Detect which cell encompasses the target text, then output its (x, y) center coordinate. 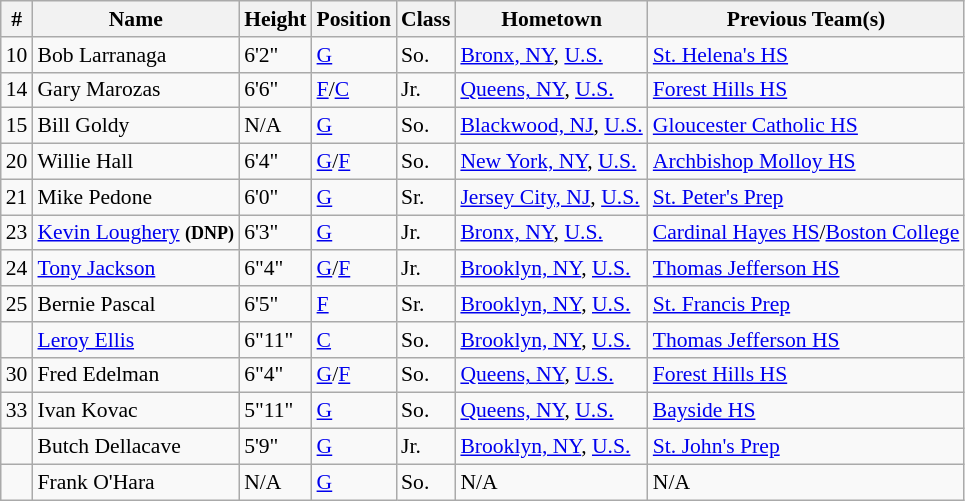
Blackwood, NJ, U.S. (551, 126)
Cardinal Hayes HS/Boston College (806, 233)
Leroy Ellis (136, 340)
Jersey City, NJ, U.S. (551, 197)
5"11" (275, 411)
6'3" (275, 233)
6'4" (275, 162)
33 (17, 411)
10 (17, 55)
St. Peter's Prep (806, 197)
15 (17, 126)
Willie Hall (136, 162)
Tony Jackson (136, 269)
St. John's Prep (806, 447)
6'2" (275, 55)
St. Francis Prep (806, 304)
Name (136, 19)
Hometown (551, 19)
Mike Pedone (136, 197)
Ivan Kovac (136, 411)
5'9" (275, 447)
30 (17, 375)
F/C (354, 90)
New York, NY, U.S. (551, 162)
6'6" (275, 90)
Class (426, 19)
6'5" (275, 304)
21 (17, 197)
25 (17, 304)
6'0" (275, 197)
Kevin Loughery (DNP) (136, 233)
Gary Marozas (136, 90)
St. Helena's HS (806, 55)
Previous Team(s) (806, 19)
20 (17, 162)
Bayside HS (806, 411)
Frank O'Hara (136, 482)
14 (17, 90)
Archbishop Molloy HS (806, 162)
Bill Goldy (136, 126)
23 (17, 233)
Height (275, 19)
24 (17, 269)
F (354, 304)
Bernie Pascal (136, 304)
Butch Dellacave (136, 447)
Fred Edelman (136, 375)
Bob Larranaga (136, 55)
Position (354, 19)
6"11" (275, 340)
C (354, 340)
# (17, 19)
Gloucester Catholic HS (806, 126)
